For the text-containing cell, return its midpoint in [X, Y] coordinate format. 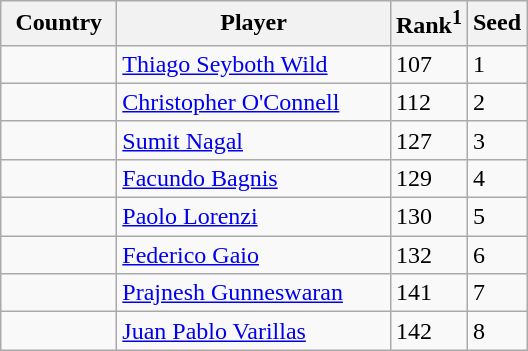
Player [254, 24]
Juan Pablo Varillas [254, 331]
142 [428, 331]
Country [59, 24]
6 [496, 255]
2 [496, 102]
Thiago Seyboth Wild [254, 64]
127 [428, 140]
Facundo Bagnis [254, 178]
Rank1 [428, 24]
112 [428, 102]
8 [496, 331]
130 [428, 217]
7 [496, 293]
3 [496, 140]
Seed [496, 24]
107 [428, 64]
Federico Gaio [254, 255]
5 [496, 217]
132 [428, 255]
Paolo Lorenzi [254, 217]
1 [496, 64]
129 [428, 178]
Sumit Nagal [254, 140]
141 [428, 293]
Christopher O'Connell [254, 102]
Prajnesh Gunneswaran [254, 293]
4 [496, 178]
